Detect which cell encompasses the target text, then output its [X, Y] center coordinate. 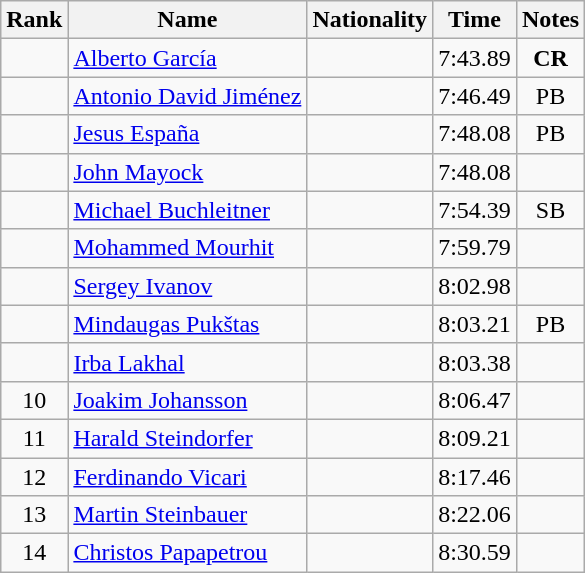
14 [34, 553]
CR [550, 58]
Mohammed Mourhit [188, 248]
10 [34, 400]
John Mayock [188, 172]
8:03.21 [475, 324]
Mindaugas Pukštas [188, 324]
13 [34, 515]
Name [188, 20]
Sergey Ivanov [188, 286]
12 [34, 477]
7:43.89 [475, 58]
Ferdinando Vicari [188, 477]
SB [550, 210]
8:30.59 [475, 553]
Antonio David Jiménez [188, 96]
Joakim Johansson [188, 400]
7:46.49 [475, 96]
8:22.06 [475, 515]
Notes [550, 20]
Jesus España [188, 134]
Irba Lakhal [188, 362]
8:09.21 [475, 438]
Harald Steindorfer [188, 438]
Michael Buchleitner [188, 210]
8:03.38 [475, 362]
7:54.39 [475, 210]
Martin Steinbauer [188, 515]
11 [34, 438]
Alberto García [188, 58]
8:17.46 [475, 477]
8:02.98 [475, 286]
Nationality [370, 20]
Christos Papapetrou [188, 553]
8:06.47 [475, 400]
Rank [34, 20]
Time [475, 20]
7:59.79 [475, 248]
